Identify which cell holds the provided text, then report its (X, Y) central coordinate. 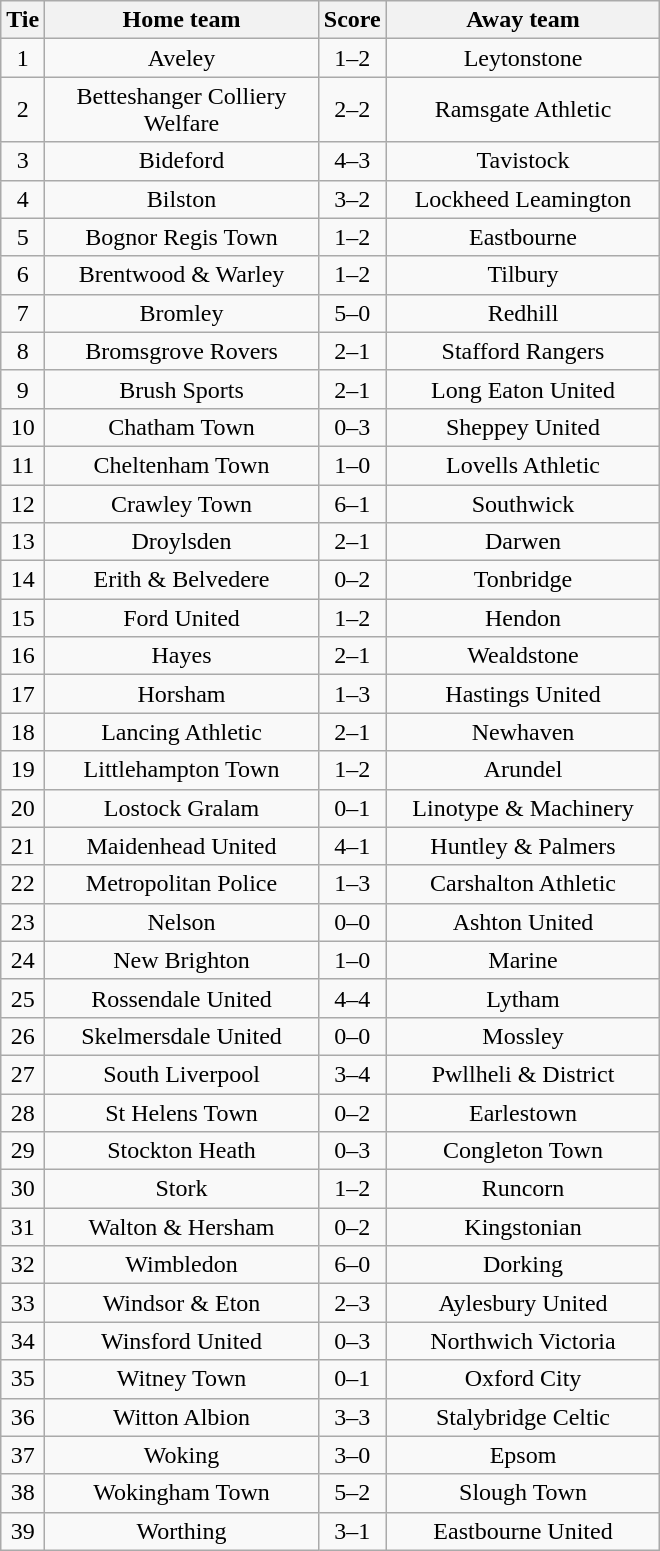
3–1 (352, 1531)
Sheppey United (523, 427)
Darwen (523, 542)
Southwick (523, 503)
Long Eaton United (523, 389)
1 (23, 58)
Carshalton Athletic (523, 884)
39 (23, 1531)
Littlehampton Town (182, 770)
Windsor & Eton (182, 1303)
Eastbourne (523, 237)
Lytham (523, 998)
Ford United (182, 618)
36 (23, 1417)
Huntley & Palmers (523, 846)
Lostock Gralam (182, 808)
25 (23, 998)
Hendon (523, 618)
Stafford Rangers (523, 351)
29 (23, 1151)
Wealdstone (523, 656)
St Helens Town (182, 1113)
3–2 (352, 199)
Tilbury (523, 275)
8 (23, 351)
Skelmersdale United (182, 1036)
Stalybridge Celtic (523, 1417)
4–1 (352, 846)
30 (23, 1189)
Stork (182, 1189)
6–0 (352, 1265)
New Brighton (182, 960)
Wokingham Town (182, 1493)
Horsham (182, 694)
7 (23, 313)
5–0 (352, 313)
Brentwood & Warley (182, 275)
12 (23, 503)
27 (23, 1074)
11 (23, 465)
9 (23, 389)
Score (352, 20)
Bideford (182, 161)
Brush Sports (182, 389)
32 (23, 1265)
Hayes (182, 656)
Aylesbury United (523, 1303)
Chatham Town (182, 427)
Runcorn (523, 1189)
Pwllheli & District (523, 1074)
34 (23, 1341)
Droylsden (182, 542)
Winsford United (182, 1341)
37 (23, 1455)
5 (23, 237)
Kingstonian (523, 1227)
Witton Albion (182, 1417)
4 (23, 199)
Epsom (523, 1455)
Wimbledon (182, 1265)
Woking (182, 1455)
Away team (523, 20)
24 (23, 960)
Earlestown (523, 1113)
Nelson (182, 922)
Metropolitan Police (182, 884)
2 (23, 110)
21 (23, 846)
3–4 (352, 1074)
6 (23, 275)
10 (23, 427)
28 (23, 1113)
23 (23, 922)
Eastbourne United (523, 1531)
Rossendale United (182, 998)
Ramsgate Athletic (523, 110)
Leytonstone (523, 58)
Northwich Victoria (523, 1341)
Maidenhead United (182, 846)
38 (23, 1493)
Erith & Belvedere (182, 580)
3 (23, 161)
17 (23, 694)
16 (23, 656)
3–0 (352, 1455)
Oxford City (523, 1379)
Marine (523, 960)
Redhill (523, 313)
Newhaven (523, 732)
Slough Town (523, 1493)
Bilston (182, 199)
4–4 (352, 998)
Linotype & Machinery (523, 808)
South Liverpool (182, 1074)
33 (23, 1303)
18 (23, 732)
Lancing Athletic (182, 732)
Home team (182, 20)
Aveley (182, 58)
Lockheed Leamington (523, 199)
Crawley Town (182, 503)
Mossley (523, 1036)
Lovells Athletic (523, 465)
5–2 (352, 1493)
2–3 (352, 1303)
Betteshanger Colliery Welfare (182, 110)
13 (23, 542)
Hastings United (523, 694)
Bognor Regis Town (182, 237)
Stockton Heath (182, 1151)
Cheltenham Town (182, 465)
2–2 (352, 110)
Dorking (523, 1265)
Tavistock (523, 161)
4–3 (352, 161)
35 (23, 1379)
Walton & Hersham (182, 1227)
26 (23, 1036)
22 (23, 884)
Worthing (182, 1531)
Tie (23, 20)
Bromley (182, 313)
Arundel (523, 770)
6–1 (352, 503)
3–3 (352, 1417)
Bromsgrove Rovers (182, 351)
15 (23, 618)
Witney Town (182, 1379)
Congleton Town (523, 1151)
31 (23, 1227)
19 (23, 770)
Ashton United (523, 922)
Tonbridge (523, 580)
14 (23, 580)
20 (23, 808)
